Pinpoint the cell where the given text exists, returning its [x, y] midpoint coordinate. 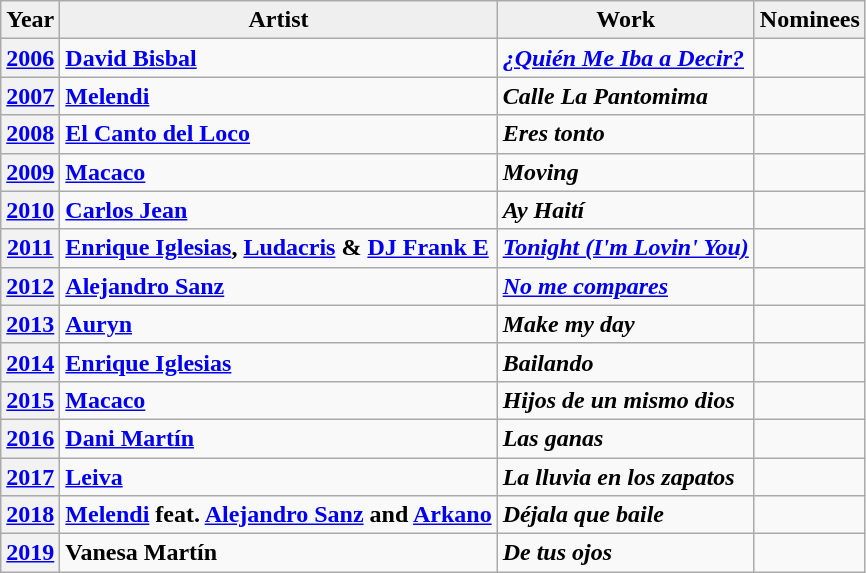
Moving [626, 172]
Year [30, 20]
Enrique Iglesias [278, 362]
2007 [30, 96]
Work [626, 20]
Melendi feat. Alejandro Sanz and Arkano [278, 515]
Tonight (I'm Lovin' You) [626, 248]
No me compares [626, 286]
2008 [30, 134]
Vanesa Martín [278, 553]
2017 [30, 477]
2019 [30, 553]
Calle La Pantomima [626, 96]
2015 [30, 400]
El Canto del Loco [278, 134]
De tus ojos [626, 553]
Eres tonto [626, 134]
2010 [30, 210]
2018 [30, 515]
Auryn [278, 324]
Hijos de un mismo dios [626, 400]
Nominees [810, 20]
2006 [30, 58]
2016 [30, 438]
2013 [30, 324]
2012 [30, 286]
Ay Haití [626, 210]
2011 [30, 248]
Leiva [278, 477]
Bailando [626, 362]
Déjala que baile [626, 515]
Dani Martín [278, 438]
¿Quién Me Iba a Decir? [626, 58]
Make my day [626, 324]
Las ganas [626, 438]
La lluvia en los zapatos [626, 477]
Melendi [278, 96]
David Bisbal [278, 58]
2014 [30, 362]
2009 [30, 172]
Carlos Jean [278, 210]
Enrique Iglesias, Ludacris & DJ Frank E [278, 248]
Alejandro Sanz [278, 286]
Artist [278, 20]
